Scan for the cell matching the given text and deliver its (x, y) coordinate at center. 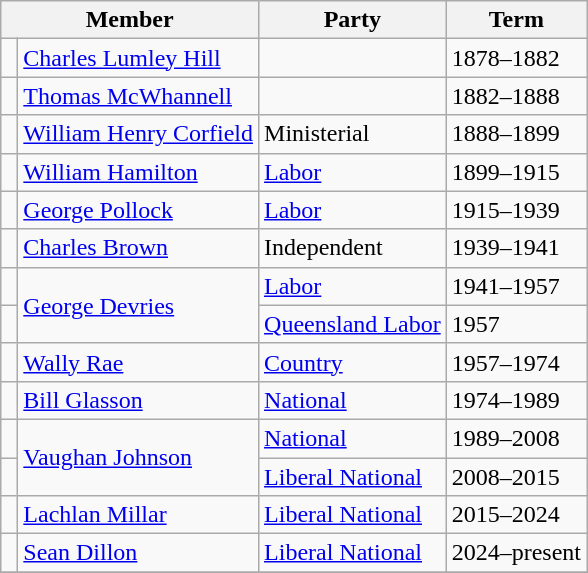
1899–1915 (516, 172)
1974–1989 (516, 400)
George Devries (138, 305)
Bill Glasson (138, 400)
1888–1899 (516, 134)
Charles Brown (138, 248)
Vaughan Johnson (138, 457)
1957–1974 (516, 362)
Thomas McWhannell (138, 96)
Queensland Labor (353, 324)
2008–2015 (516, 477)
Country (353, 362)
Party (353, 20)
1941–1957 (516, 286)
1957 (516, 324)
1882–1888 (516, 96)
1915–1939 (516, 210)
1989–2008 (516, 438)
Independent (353, 248)
George Pollock (138, 210)
William Henry Corfield (138, 134)
2024–present (516, 553)
William Hamilton (138, 172)
Wally Rae (138, 362)
1939–1941 (516, 248)
Sean Dillon (138, 553)
Ministerial (353, 134)
Charles Lumley Hill (138, 58)
2015–2024 (516, 515)
Term (516, 20)
Member (130, 20)
Lachlan Millar (138, 515)
1878–1882 (516, 58)
